Scan for the cell matching the given text and deliver its [x, y] coordinate at center. 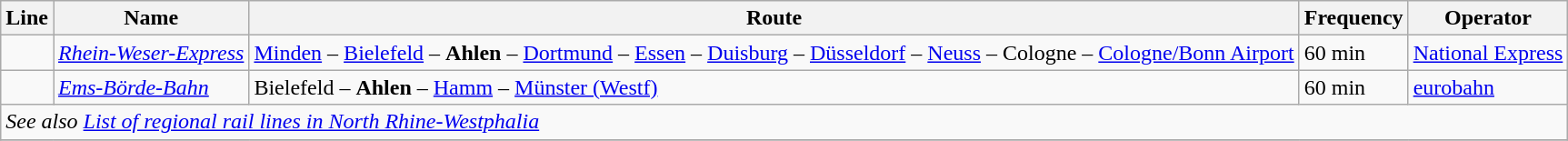
Bielefeld – Ahlen – Hamm – Münster (Westf) [774, 87]
Rhein-Weser-Express [151, 53]
Line [27, 18]
Frequency [1353, 18]
Route [774, 18]
National Express [1488, 53]
Name [151, 18]
Minden – Bielefeld – Ahlen – Dortmund – Essen – Duisburg – Düsseldorf – Neuss – Cologne – Cologne/Bonn Airport [774, 53]
Operator [1488, 18]
eurobahn [1488, 87]
See also List of regional rail lines in North Rhine-Westphalia [784, 122]
Ems-Börde-Bahn [151, 87]
